Pinpoint the cell where the given text exists, returning its (X, Y) midpoint coordinate. 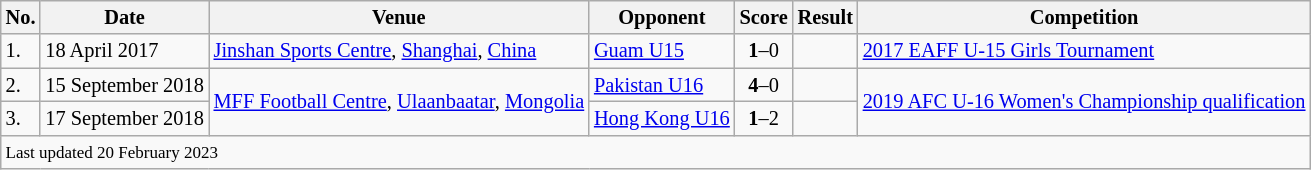
Hong Kong U16 (662, 118)
No. (21, 17)
Score (764, 17)
Venue (399, 17)
Date (124, 17)
Result (826, 17)
3. (21, 118)
2. (21, 85)
1–2 (764, 118)
2019 AFC U-16 Women's Championship qualification (1084, 102)
Opponent (662, 17)
Guam U15 (662, 51)
1–0 (764, 51)
Last updated 20 February 2023 (656, 152)
Competition (1084, 17)
MFF Football Centre, Ulaanbaatar, Mongolia (399, 102)
2017 EAFF U-15 Girls Tournament (1084, 51)
15 September 2018 (124, 85)
17 September 2018 (124, 118)
1. (21, 51)
Jinshan Sports Centre, Shanghai, China (399, 51)
18 April 2017 (124, 51)
4–0 (764, 85)
Pakistan U16 (662, 85)
